Pinpoint the cell where the given text exists, returning its [X, Y] midpoint coordinate. 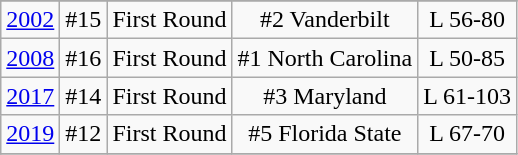
#2 Vanderbilt [325, 20]
#3 Maryland [325, 96]
#5 Florida State [325, 134]
L 50-85 [468, 58]
#12 [84, 134]
2017 [30, 96]
L 67-70 [468, 134]
#1 North Carolina [325, 58]
#14 [84, 96]
#16 [84, 58]
L 61-103 [468, 96]
2008 [30, 58]
2019 [30, 134]
2002 [30, 20]
L 56-80 [468, 20]
#15 [84, 20]
